Find where the given text appears and provide that cell's center as [X, Y] coordinate. 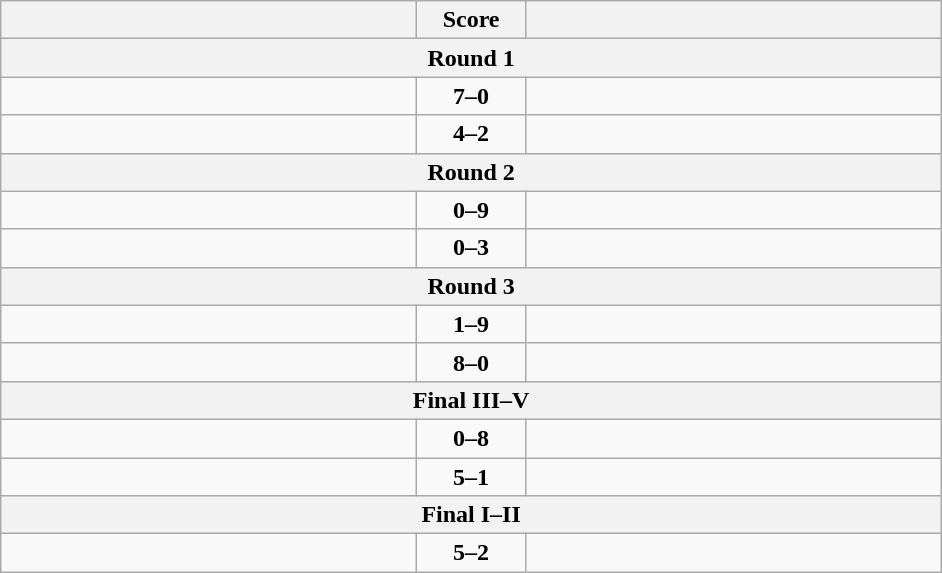
Score [472, 20]
Round 1 [472, 58]
0–8 [472, 438]
0–3 [472, 248]
8–0 [472, 362]
0–9 [472, 210]
Final I–II [472, 515]
Round 3 [472, 286]
1–9 [472, 324]
5–1 [472, 477]
5–2 [472, 553]
4–2 [472, 134]
Final III–V [472, 400]
7–0 [472, 96]
Round 2 [472, 172]
